Find where the given text appears and provide that cell's center as (x, y) coordinate. 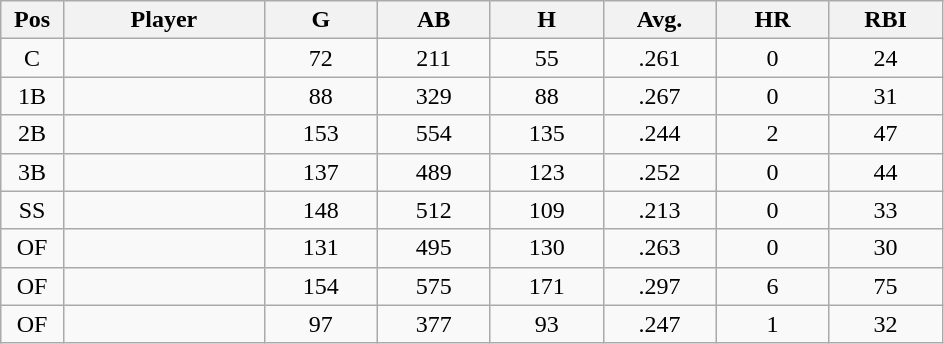
.263 (660, 248)
512 (434, 210)
47 (886, 134)
329 (434, 96)
.247 (660, 324)
.252 (660, 172)
1B (32, 96)
3B (32, 172)
RBI (886, 20)
Avg. (660, 20)
2 (772, 134)
.267 (660, 96)
H (546, 20)
211 (434, 58)
131 (320, 248)
31 (886, 96)
135 (546, 134)
44 (886, 172)
554 (434, 134)
30 (886, 248)
32 (886, 324)
137 (320, 172)
575 (434, 286)
.261 (660, 58)
24 (886, 58)
148 (320, 210)
154 (320, 286)
Pos (32, 20)
.297 (660, 286)
123 (546, 172)
377 (434, 324)
495 (434, 248)
1 (772, 324)
93 (546, 324)
2B (32, 134)
6 (772, 286)
G (320, 20)
AB (434, 20)
153 (320, 134)
75 (886, 286)
489 (434, 172)
HR (772, 20)
SS (32, 210)
171 (546, 286)
C (32, 58)
97 (320, 324)
.244 (660, 134)
109 (546, 210)
55 (546, 58)
72 (320, 58)
130 (546, 248)
.213 (660, 210)
Player (164, 20)
33 (886, 210)
